Capture the cell that displays the provided text and extract its [x, y] central coordinate. 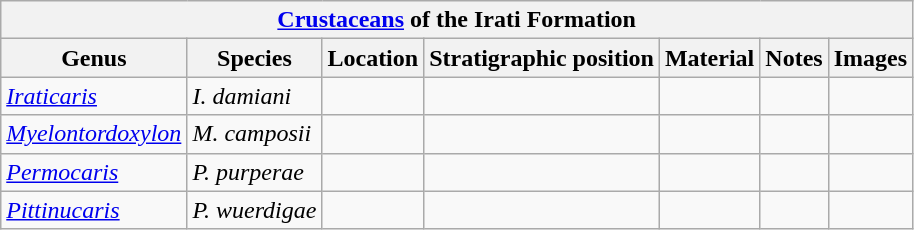
Myelontordoxylon [94, 134]
Crustaceans of the Irati Formation [457, 20]
P. purperae [254, 172]
M. camposii [254, 134]
Notes [794, 58]
P. wuerdigae [254, 210]
Genus [94, 58]
Images [870, 58]
Location [373, 58]
Iraticaris [94, 96]
Species [254, 58]
I. damiani [254, 96]
Permocaris [94, 172]
Material [709, 58]
Pittinucaris [94, 210]
Stratigraphic position [542, 58]
